Find where the given text appears and provide that cell's center as (X, Y) coordinate. 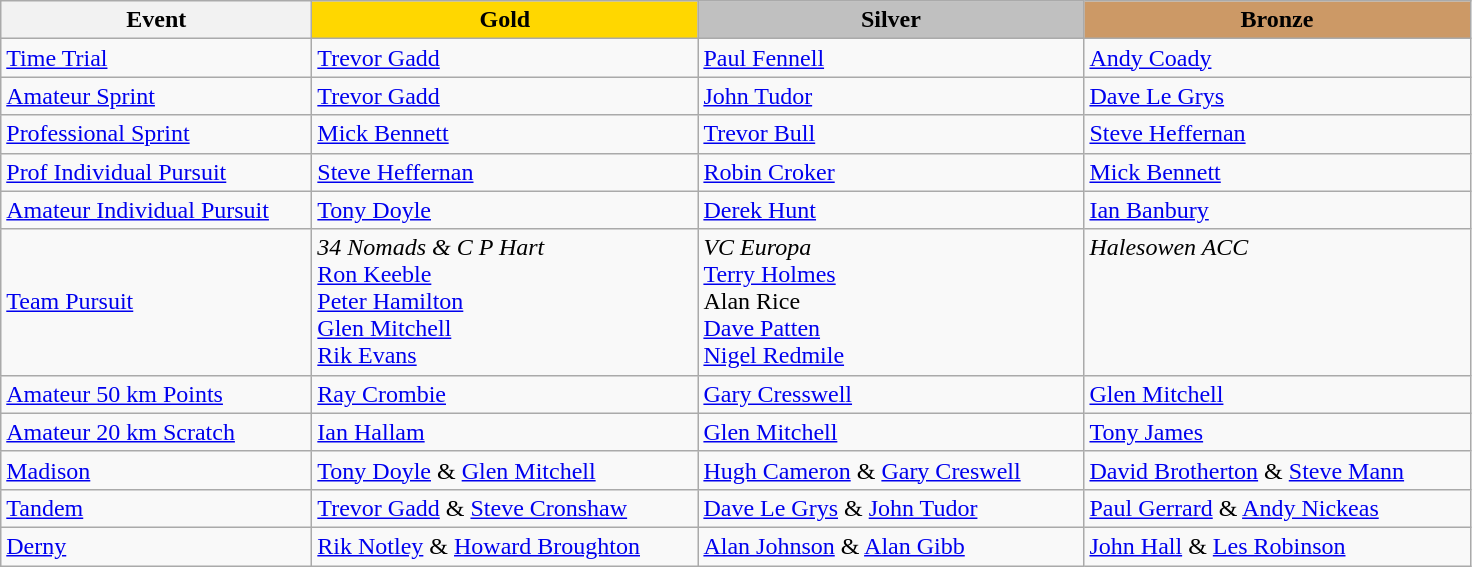
Robin Croker (891, 172)
Dave Le Grys & John Tudor (891, 508)
Ian Hallam (505, 432)
Tandem (156, 508)
David Brotherton & Steve Mann (1277, 470)
Paul Fennell (891, 58)
Andy Coady (1277, 58)
Amateur Sprint (156, 96)
John Hall & Les Robinson (1277, 546)
Professional Sprint (156, 134)
VC Europa Terry Holmes Alan Rice Dave PattenNigel Redmile (891, 302)
Derny (156, 546)
Bronze (1277, 20)
Derek Hunt (891, 210)
34 Nomads & C P HartRon Keeble Peter Hamilton Glen Mitchell Rik Evans (505, 302)
Alan Johnson & Alan Gibb (891, 546)
Paul Gerrard & Andy Nickeas (1277, 508)
John Tudor (891, 96)
Event (156, 20)
Gary Cresswell (891, 394)
Trevor Bull (891, 134)
Ian Banbury (1277, 210)
Madison (156, 470)
Tony James (1277, 432)
Hugh Cameron & Gary Creswell (891, 470)
Silver (891, 20)
Halesowen ACC (1277, 302)
Amateur 50 km Points (156, 394)
Prof Individual Pursuit (156, 172)
Dave Le Grys (1277, 96)
Rik Notley & Howard Broughton (505, 546)
Time Trial (156, 58)
Ray Crombie (505, 394)
Tony Doyle & Glen Mitchell (505, 470)
Amateur 20 km Scratch (156, 432)
Amateur Individual Pursuit (156, 210)
Gold (505, 20)
Team Pursuit (156, 302)
Tony Doyle (505, 210)
Trevor Gadd & Steve Cronshaw (505, 508)
